From the cell containing the given text, extract its center point as (x, y) coordinate. 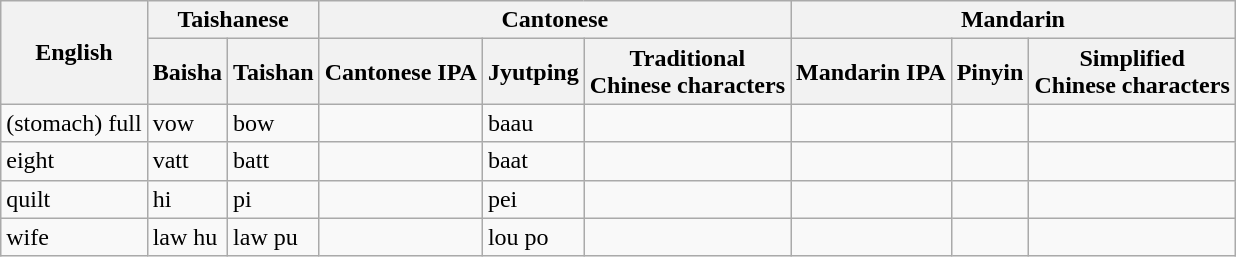
SimplifiedChinese characters (1132, 72)
vatt (187, 161)
Baisha (187, 72)
Jyutping (533, 72)
Cantonese (554, 20)
bow (274, 123)
Cantonese IPA (400, 72)
quilt (74, 199)
Taishanese (233, 20)
(stomach) full (74, 123)
English (74, 52)
lou po (533, 237)
Taishan (274, 72)
law pu (274, 237)
law hu (187, 237)
Pinyin (990, 72)
Mandarin (1014, 20)
pei (533, 199)
TraditionalChinese characters (687, 72)
Mandarin IPA (872, 72)
wife (74, 237)
vow (187, 123)
baau (533, 123)
baat (533, 161)
pi (274, 199)
eight (74, 161)
hi (187, 199)
batt (274, 161)
